For the text-containing cell, return its midpoint in [x, y] coordinate format. 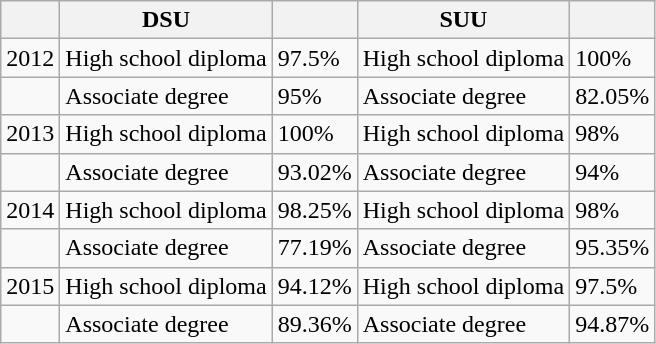
94.87% [612, 324]
93.02% [314, 172]
DSU [166, 20]
94% [612, 172]
2014 [30, 210]
77.19% [314, 248]
2013 [30, 134]
94.12% [314, 286]
SUU [463, 20]
89.36% [314, 324]
98.25% [314, 210]
2015 [30, 286]
82.05% [612, 96]
2012 [30, 58]
95.35% [612, 248]
95% [314, 96]
